Return the [x, y] coordinate for the center point of the cell that contains the specified text.  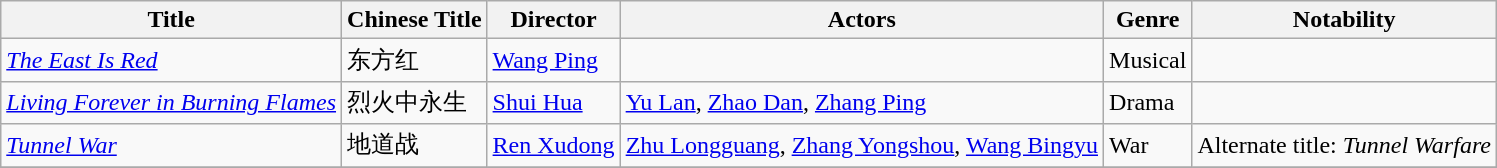
Actors [862, 20]
Genre [1148, 20]
地道战 [415, 146]
Chinese Title [415, 20]
Living Forever in Burning Flames [172, 102]
Wang Ping [554, 60]
Zhu Longguang, Zhang Yongshou, Wang Bingyu [862, 146]
Ren Xudong [554, 146]
Musical [1148, 60]
Drama [1148, 102]
The East Is Red [172, 60]
Tunnel War [172, 146]
Yu Lan, Zhao Dan, Zhang Ping [862, 102]
Shui Hua [554, 102]
Alternate title: Tunnel Warfare [1344, 146]
Director [554, 20]
烈火中永生 [415, 102]
Notability [1344, 20]
War [1148, 146]
东方红 [415, 60]
Title [172, 20]
